Determine the [x, y] coordinate at the center of the cell enclosing the given text.  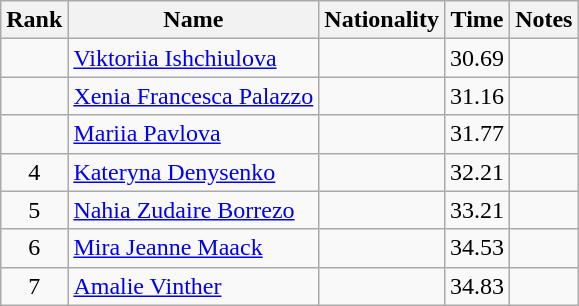
32.21 [478, 172]
31.16 [478, 96]
4 [34, 172]
Notes [544, 20]
Time [478, 20]
Viktoriia Ishchiulova [194, 58]
5 [34, 210]
7 [34, 286]
Xenia Francesca Palazzo [194, 96]
6 [34, 248]
Kateryna Denysenko [194, 172]
Nahia Zudaire Borrezo [194, 210]
33.21 [478, 210]
Nationality [382, 20]
Rank [34, 20]
31.77 [478, 134]
Amalie Vinther [194, 286]
30.69 [478, 58]
Mira Jeanne Maack [194, 248]
34.83 [478, 286]
Name [194, 20]
Mariia Pavlova [194, 134]
34.53 [478, 248]
